Provide the [X, Y] coordinate of the cell's center where the given text is located.  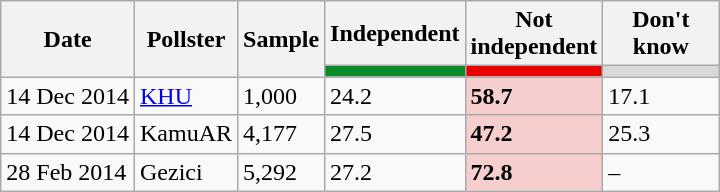
27.5 [395, 134]
17.1 [661, 96]
Pollster [186, 39]
KamuAR [186, 134]
28 Feb 2014 [68, 172]
24.2 [395, 96]
Don't know [661, 34]
47.2 [534, 134]
KHU [186, 96]
5,292 [282, 172]
58.7 [534, 96]
25.3 [661, 134]
1,000 [282, 96]
Sample [282, 39]
27.2 [395, 172]
Not independent [534, 34]
Gezici [186, 172]
Date [68, 39]
72.8 [534, 172]
4,177 [282, 134]
– [661, 172]
Independent [395, 34]
